Scan for the cell matching the given text and deliver its [X, Y] coordinate at center. 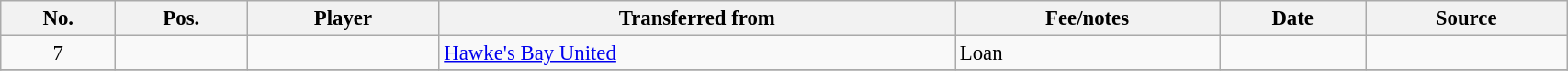
Hawke's Bay United [697, 53]
Player [344, 18]
7 [59, 53]
No. [59, 18]
Pos. [182, 18]
Transferred from [697, 18]
Date [1293, 18]
Source [1466, 18]
Fee/notes [1088, 18]
Loan [1088, 53]
